From the cell containing the given text, extract its center point as [x, y] coordinate. 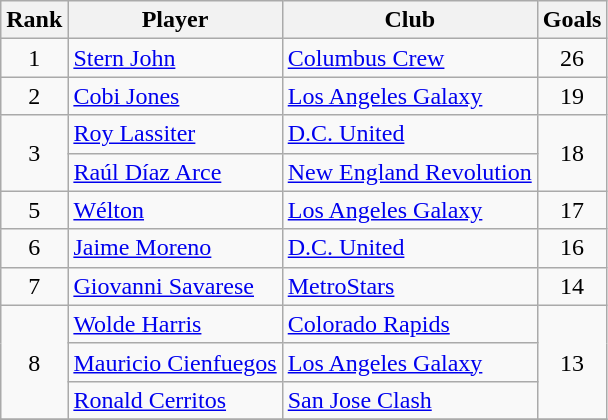
3 [34, 153]
Roy Lassiter [175, 134]
Club [410, 20]
Mauricio Cienfuegos [175, 362]
Wélton [175, 210]
6 [34, 248]
Wolde Harris [175, 324]
7 [34, 286]
2 [34, 96]
Rank [34, 20]
New England Revolution [410, 172]
13 [572, 362]
Ronald Cerritos [175, 400]
Stern John [175, 58]
Goals [572, 20]
19 [572, 96]
Giovanni Savarese [175, 286]
1 [34, 58]
Columbus Crew [410, 58]
MetroStars [410, 286]
14 [572, 286]
San Jose Clash [410, 400]
17 [572, 210]
8 [34, 362]
Raúl Díaz Arce [175, 172]
16 [572, 248]
26 [572, 58]
Colorado Rapids [410, 324]
Cobi Jones [175, 96]
Jaime Moreno [175, 248]
5 [34, 210]
18 [572, 153]
Player [175, 20]
